Output the (X, Y) coordinate of the center of the cell containing the given text.  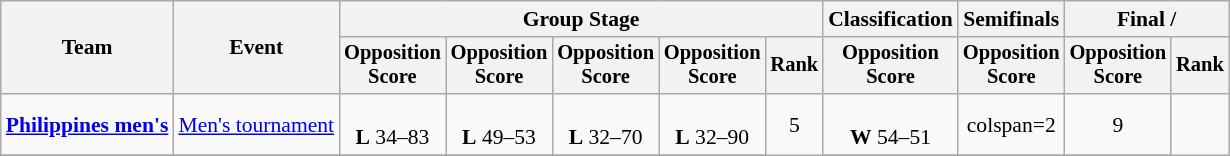
Team (88, 48)
Event (256, 48)
Group Stage (581, 19)
L 34–83 (392, 124)
L 49–53 (500, 124)
5 (794, 124)
Philippines men's (88, 124)
9 (1118, 124)
Men's tournament (256, 124)
L 32–70 (606, 124)
Semifinals (1012, 19)
W 54–51 (890, 124)
Classification (890, 19)
colspan=2 (1012, 124)
Final / (1147, 19)
L 32–90 (712, 124)
